Provide the [x, y] coordinate of the cell's center where the given text is located.  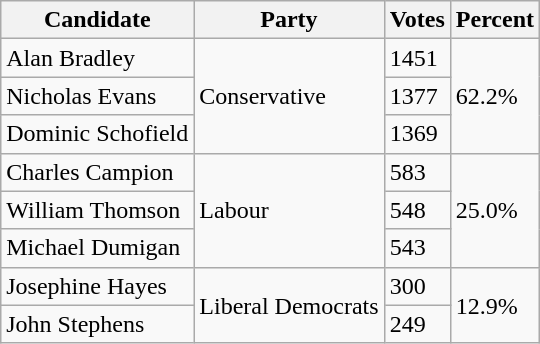
Candidate [98, 20]
Labour [289, 210]
Dominic Schofield [98, 134]
62.2% [494, 96]
Party [289, 20]
Liberal Democrats [289, 305]
1369 [417, 134]
12.9% [494, 305]
Conservative [289, 96]
1377 [417, 96]
William Thomson [98, 210]
Charles Campion [98, 172]
1451 [417, 58]
300 [417, 286]
25.0% [494, 210]
Alan Bradley [98, 58]
Percent [494, 20]
249 [417, 324]
543 [417, 248]
John Stephens [98, 324]
Josephine Hayes [98, 286]
548 [417, 210]
Votes [417, 20]
Michael Dumigan [98, 248]
583 [417, 172]
Nicholas Evans [98, 96]
